Locate the cell with the specified text and output its (X, Y) center coordinate. 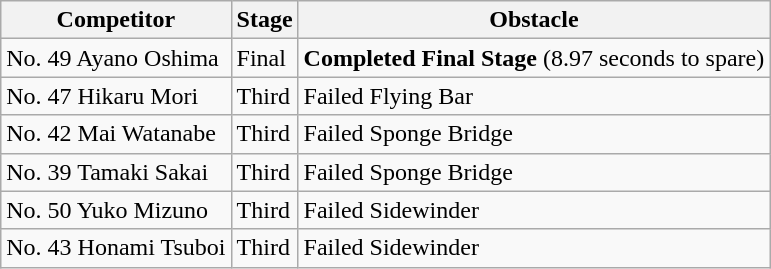
Final (264, 58)
No. 47 Hikaru Mori (116, 96)
No. 39 Tamaki Sakai (116, 172)
No. 42 Mai Watanabe (116, 134)
Competitor (116, 20)
Completed Final Stage (8.97 seconds to spare) (534, 58)
No. 49 Ayano Oshima (116, 58)
No. 50 Yuko Mizuno (116, 210)
Stage (264, 20)
Obstacle (534, 20)
No. 43 Honami Tsuboi (116, 248)
Failed Flying Bar (534, 96)
